Scan for the cell matching the given text and deliver its (X, Y) coordinate at center. 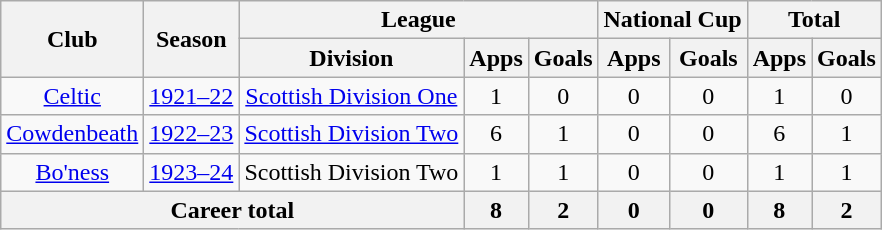
1922–23 (192, 134)
Division (352, 58)
National Cup (672, 20)
Club (72, 39)
Cowdenbeath (72, 134)
Celtic (72, 96)
1923–24 (192, 172)
Bo'ness (72, 172)
Total (814, 20)
Career total (232, 210)
Scottish Division One (352, 96)
League (418, 20)
1921–22 (192, 96)
Season (192, 39)
